Find where the given text appears and provide that cell's center as (x, y) coordinate. 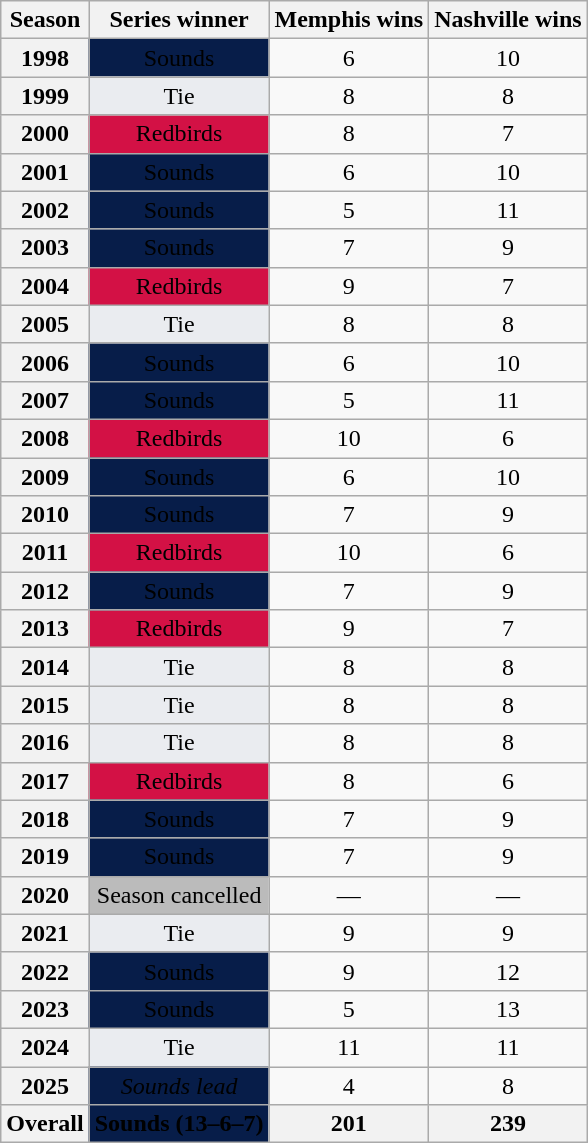
Overall (45, 1124)
2021 (45, 933)
2017 (45, 781)
2013 (45, 629)
2007 (45, 400)
2018 (45, 819)
2003 (45, 248)
Nashville wins (508, 20)
2009 (45, 477)
2022 (45, 971)
239 (508, 1124)
13 (508, 1009)
201 (349, 1124)
1999 (45, 96)
Season (45, 20)
Series winner (179, 20)
2012 (45, 591)
2024 (45, 1047)
2023 (45, 1009)
2019 (45, 857)
12 (508, 971)
2020 (45, 895)
Season cancelled (179, 895)
Memphis wins (349, 20)
2011 (45, 553)
2002 (45, 210)
2014 (45, 667)
2010 (45, 515)
2008 (45, 438)
2015 (45, 705)
2004 (45, 286)
4 (349, 1085)
2005 (45, 324)
Sounds lead (179, 1085)
1998 (45, 58)
2000 (45, 134)
2001 (45, 172)
2006 (45, 362)
Sounds (13–6–7) (179, 1124)
2025 (45, 1085)
2016 (45, 743)
